Search for the cell housing the specified text and yield its (x, y) center coordinate. 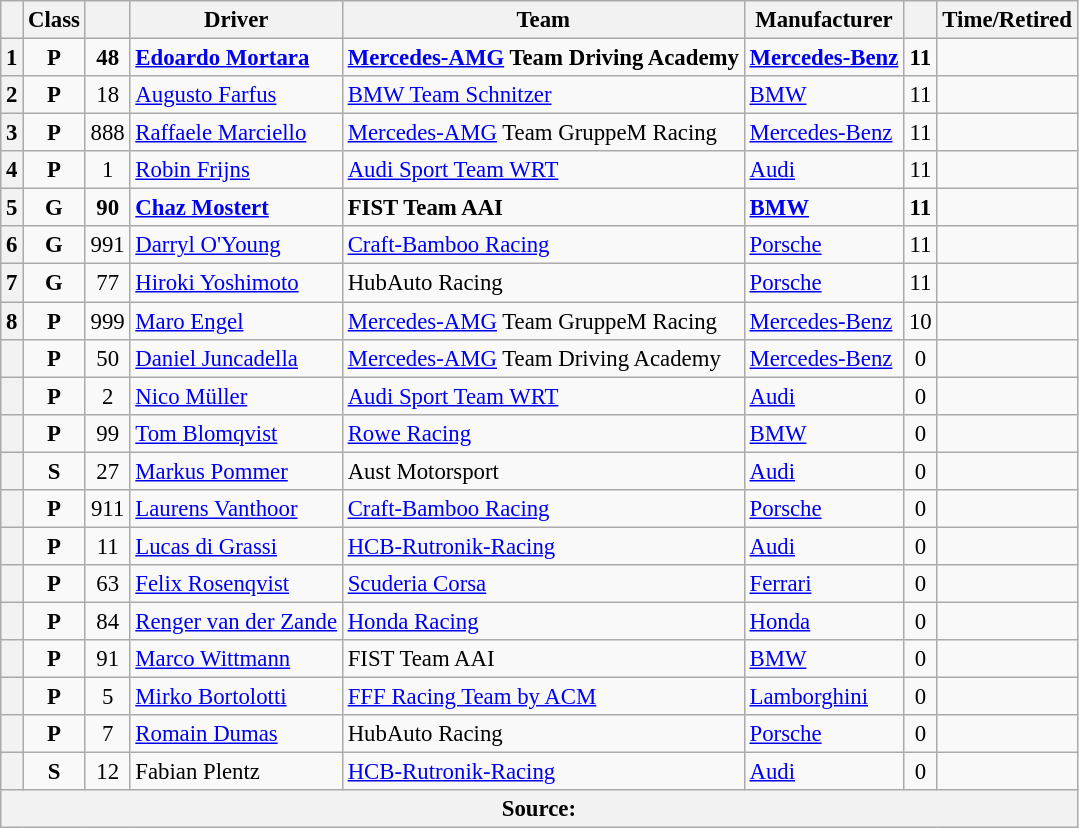
6 (12, 245)
Augusto Farfus (236, 95)
888 (108, 133)
Chaz Mostert (236, 208)
Marco Wittmann (236, 659)
999 (108, 321)
Driver (236, 20)
4 (12, 170)
10 (920, 321)
Tom Blomqvist (236, 433)
99 (108, 433)
Markus Pommer (236, 471)
Honda (824, 621)
Felix Rosenqvist (236, 584)
911 (108, 509)
Nico Müller (236, 396)
Lamborghini (824, 697)
Daniel Juncadella (236, 358)
FFF Racing Team by ACM (543, 697)
Team (543, 20)
Hiroki Yoshimoto (236, 283)
Time/Retired (1007, 20)
Laurens Vanthoor (236, 509)
27 (108, 471)
8 (12, 321)
Class (54, 20)
18 (108, 95)
Edoardo Mortara (236, 58)
Raffaele Marciello (236, 133)
Source: (539, 809)
991 (108, 245)
Lucas di Grassi (236, 546)
Manufacturer (824, 20)
Mirko Bortolotti (236, 697)
Rowe Racing (543, 433)
91 (108, 659)
84 (108, 621)
12 (108, 772)
77 (108, 283)
Robin Frijns (236, 170)
Aust Motorsport (543, 471)
3 (12, 133)
63 (108, 584)
Maro Engel (236, 321)
48 (108, 58)
BMW Team Schnitzer (543, 95)
90 (108, 208)
50 (108, 358)
Honda Racing (543, 621)
Darryl O'Young (236, 245)
Renger van der Zande (236, 621)
Romain Dumas (236, 734)
Ferrari (824, 584)
Scuderia Corsa (543, 584)
Fabian Plentz (236, 772)
